Locate the cell with the specified text and output its (x, y) center coordinate. 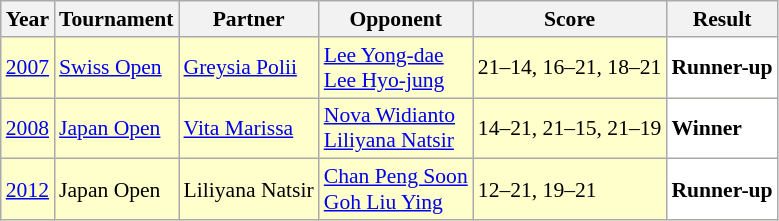
Partner (249, 19)
Winner (722, 128)
Vita Marissa (249, 128)
Result (722, 19)
Chan Peng Soon Goh Liu Ying (396, 190)
Greysia Polii (249, 68)
Lee Yong-dae Lee Hyo-jung (396, 68)
Year (28, 19)
2012 (28, 190)
Liliyana Natsir (249, 190)
12–21, 19–21 (570, 190)
Swiss Open (116, 68)
21–14, 16–21, 18–21 (570, 68)
Tournament (116, 19)
2008 (28, 128)
14–21, 21–15, 21–19 (570, 128)
Score (570, 19)
2007 (28, 68)
Opponent (396, 19)
Nova Widianto Liliyana Natsir (396, 128)
